Pinpoint the cell where the given text exists, returning its [x, y] midpoint coordinate. 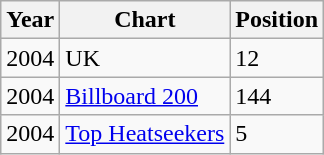
Billboard 200 [145, 96]
12 [277, 58]
UK [145, 58]
Chart [145, 20]
Top Heatseekers [145, 134]
144 [277, 96]
Year [30, 20]
Position [277, 20]
5 [277, 134]
